Identify which cell holds the provided text, then report its [X, Y] central coordinate. 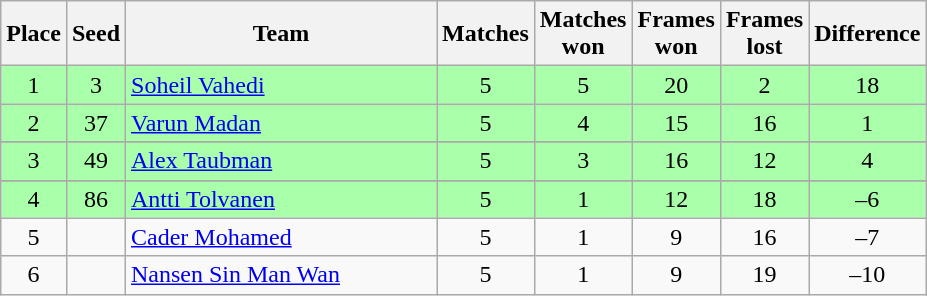
Frames won [676, 34]
Matches [486, 34]
Matches won [583, 34]
Cader Mohamed [282, 237]
19 [764, 275]
–7 [868, 237]
Soheil Vahedi [282, 85]
–6 [868, 199]
37 [96, 123]
20 [676, 85]
15 [676, 123]
Varun Madan [282, 123]
Frames lost [764, 34]
Alex Taubman [282, 161]
Nansen Sin Man Wan [282, 275]
86 [96, 199]
Difference [868, 34]
Team [282, 34]
Place [34, 34]
Seed [96, 34]
49 [96, 161]
6 [34, 275]
Antti Tolvanen [282, 199]
–10 [868, 275]
